Extract the [x, y] coordinate from the center of the cell holding the provided text.  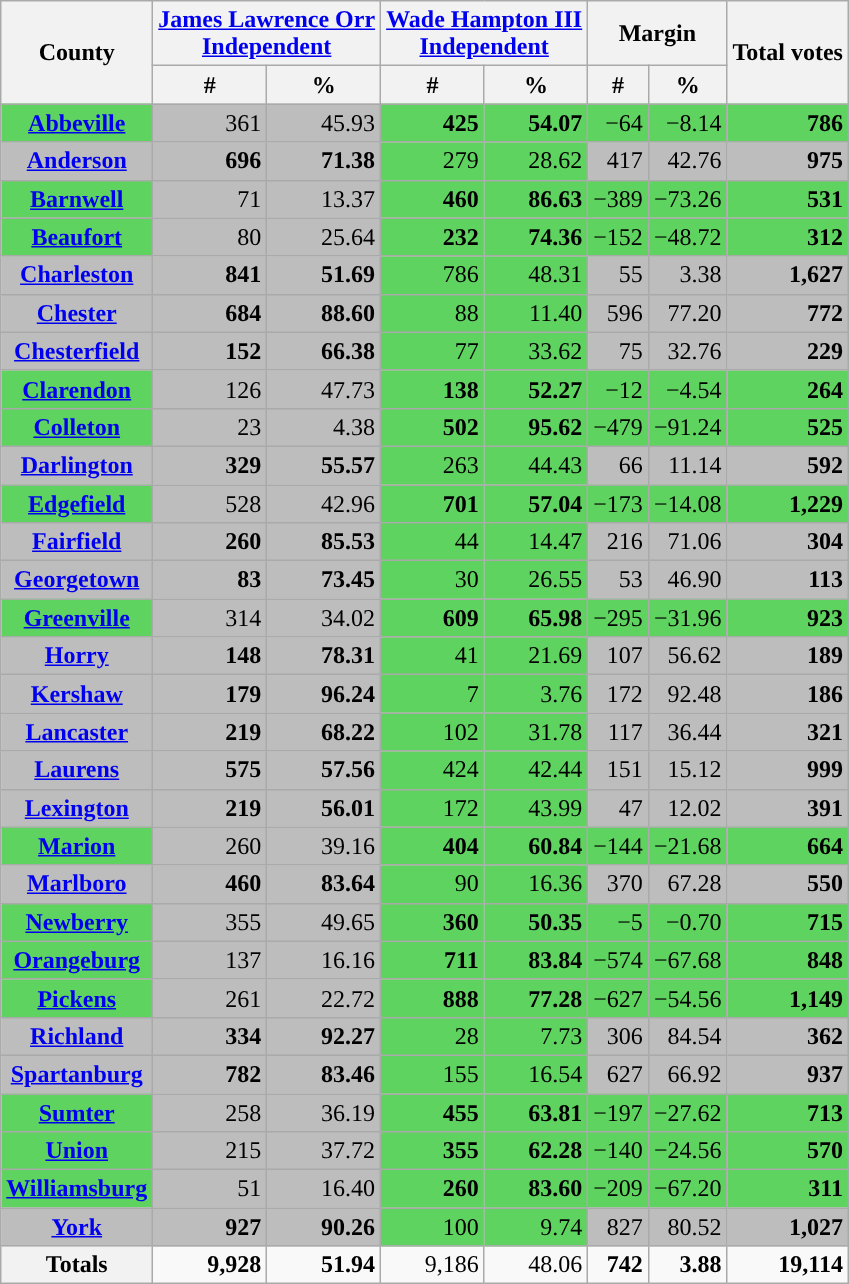
Horry [77, 656]
Fairfield [77, 542]
62.28 [536, 1151]
85.53 [324, 542]
−627 [618, 998]
54.07 [536, 123]
3.88 [688, 1265]
51.69 [324, 275]
60.84 [536, 846]
155 [433, 1074]
Chesterfield [77, 351]
83.84 [536, 960]
51.94 [324, 1265]
42.76 [688, 161]
66 [618, 465]
92.27 [324, 1036]
34.02 [324, 618]
28 [433, 1036]
−31.96 [688, 618]
937 [788, 1074]
−24.56 [688, 1151]
−8.14 [688, 123]
63.81 [536, 1113]
Wade Hampton IIIIndependent [484, 34]
117 [618, 732]
Darlington [77, 465]
334 [210, 1036]
148 [210, 656]
16.16 [324, 960]
Newberry [77, 922]
88.60 [324, 313]
927 [210, 1227]
44 [433, 542]
696 [210, 161]
47 [618, 808]
41 [433, 656]
66.92 [688, 1074]
321 [788, 732]
4.38 [324, 427]
258 [210, 1113]
417 [618, 161]
528 [210, 503]
90.26 [324, 1227]
39.16 [324, 846]
49.65 [324, 922]
1,627 [788, 275]
York [77, 1227]
14.47 [536, 542]
179 [210, 694]
264 [788, 389]
360 [433, 922]
13.37 [324, 199]
−67.20 [688, 1189]
Clarendon [77, 389]
Total votes [788, 52]
43.99 [536, 808]
Lexington [77, 808]
16.54 [536, 1074]
−209 [618, 1189]
Margin [658, 34]
32.76 [688, 351]
Sumter [77, 1113]
71 [210, 199]
848 [788, 960]
71.06 [688, 542]
83.60 [536, 1189]
45.93 [324, 123]
−574 [618, 960]
Charleston [77, 275]
215 [210, 1151]
999 [788, 770]
−54.56 [688, 998]
Williamsburg [77, 1189]
113 [788, 580]
16.36 [536, 884]
229 [788, 351]
502 [433, 427]
77.28 [536, 998]
550 [788, 884]
216 [618, 542]
312 [788, 237]
−27.62 [688, 1113]
570 [788, 1151]
−479 [618, 427]
96.24 [324, 694]
Chester [77, 313]
−21.68 [688, 846]
53 [618, 580]
67.28 [688, 884]
25.64 [324, 237]
126 [210, 389]
26.55 [536, 580]
684 [210, 313]
71.38 [324, 161]
304 [788, 542]
16.40 [324, 1189]
329 [210, 465]
Laurens [77, 770]
48.06 [536, 1265]
314 [210, 618]
57.56 [324, 770]
36.19 [324, 1113]
21.69 [536, 656]
827 [618, 1227]
−73.26 [688, 199]
75 [618, 351]
33.62 [536, 351]
9,928 [210, 1265]
Anderson [77, 161]
525 [788, 427]
−64 [618, 123]
Georgetown [77, 580]
100 [433, 1227]
7 [433, 694]
28.62 [536, 161]
−173 [618, 503]
−295 [618, 618]
713 [788, 1113]
90 [433, 884]
Richland [77, 1036]
83.46 [324, 1074]
711 [433, 960]
−91.24 [688, 427]
715 [788, 922]
Beaufort [77, 237]
11.14 [688, 465]
−12 [618, 389]
Marlboro [77, 884]
Barnwell [77, 199]
362 [788, 1036]
44.43 [536, 465]
47.73 [324, 389]
7.73 [536, 1036]
151 [618, 770]
66.38 [324, 351]
51 [210, 1189]
923 [788, 618]
80.52 [688, 1227]
88 [433, 313]
86.63 [536, 199]
36.44 [688, 732]
52.27 [536, 389]
23 [210, 427]
42.44 [536, 770]
3.38 [688, 275]
370 [618, 884]
50.35 [536, 922]
306 [618, 1036]
9.74 [536, 1227]
425 [433, 123]
55.57 [324, 465]
−144 [618, 846]
742 [618, 1265]
83.64 [324, 884]
Colleton [77, 427]
531 [788, 199]
37.72 [324, 1151]
152 [210, 351]
9,186 [433, 1265]
575 [210, 770]
73.45 [324, 580]
102 [433, 732]
107 [618, 656]
Abbeville [77, 123]
−197 [618, 1113]
−389 [618, 199]
455 [433, 1113]
84.54 [688, 1036]
−0.70 [688, 922]
279 [433, 161]
−4.54 [688, 389]
46.90 [688, 580]
19,114 [788, 1265]
−152 [618, 237]
48.31 [536, 275]
1,149 [788, 998]
55 [618, 275]
Spartanburg [77, 1074]
186 [788, 694]
56.62 [688, 656]
311 [788, 1189]
263 [433, 465]
138 [433, 389]
County [77, 52]
78.31 [324, 656]
56.01 [324, 808]
11.40 [536, 313]
−5 [618, 922]
189 [788, 656]
Kershaw [77, 694]
31.78 [536, 732]
137 [210, 960]
627 [618, 1074]
Lancaster [77, 732]
Marion [77, 846]
80 [210, 237]
391 [788, 808]
592 [788, 465]
−67.68 [688, 960]
12.02 [688, 808]
Edgefield [77, 503]
975 [788, 161]
664 [788, 846]
841 [210, 275]
361 [210, 123]
42.96 [324, 503]
424 [433, 770]
−14.08 [688, 503]
3.76 [536, 694]
1,229 [788, 503]
232 [433, 237]
22.72 [324, 998]
92.48 [688, 694]
Pickens [77, 998]
74.36 [536, 237]
95.62 [536, 427]
Totals [77, 1265]
261 [210, 998]
Union [77, 1151]
Orangeburg [77, 960]
−48.72 [688, 237]
596 [618, 313]
77 [433, 351]
68.22 [324, 732]
Greenville [77, 618]
772 [788, 313]
83 [210, 580]
1,027 [788, 1227]
57.04 [536, 503]
888 [433, 998]
30 [433, 580]
404 [433, 846]
77.20 [688, 313]
609 [433, 618]
James Lawrence OrrIndependent [267, 34]
701 [433, 503]
−140 [618, 1151]
782 [210, 1074]
65.98 [536, 618]
15.12 [688, 770]
